Pinpoint the cell where the given text exists, returning its [X, Y] midpoint coordinate. 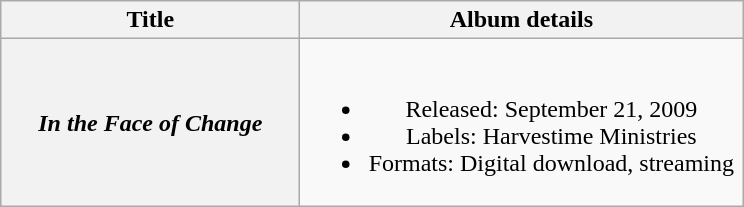
Released: September 21, 2009Labels: Harvestime MinistriesFormats: Digital download, streaming [522, 122]
In the Face of Change [150, 122]
Title [150, 20]
Album details [522, 20]
